Find where the given text appears and provide that cell's center as (X, Y) coordinate. 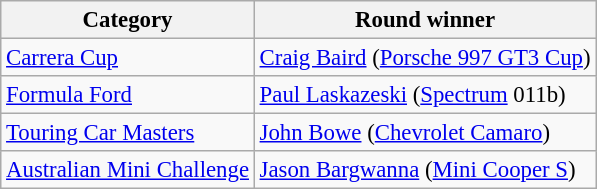
Craig Baird (Porsche 997 GT3 Cup) (425, 58)
Australian Mini Challenge (128, 170)
Paul Laskazeski (Spectrum 011b) (425, 95)
John Bowe (Chevrolet Camaro) (425, 133)
Formula Ford (128, 95)
Category (128, 20)
Carrera Cup (128, 58)
Touring Car Masters (128, 133)
Round winner (425, 20)
Jason Bargwanna (Mini Cooper S) (425, 170)
